Extract the [x, y] coordinate from the center of the cell holding the provided text.  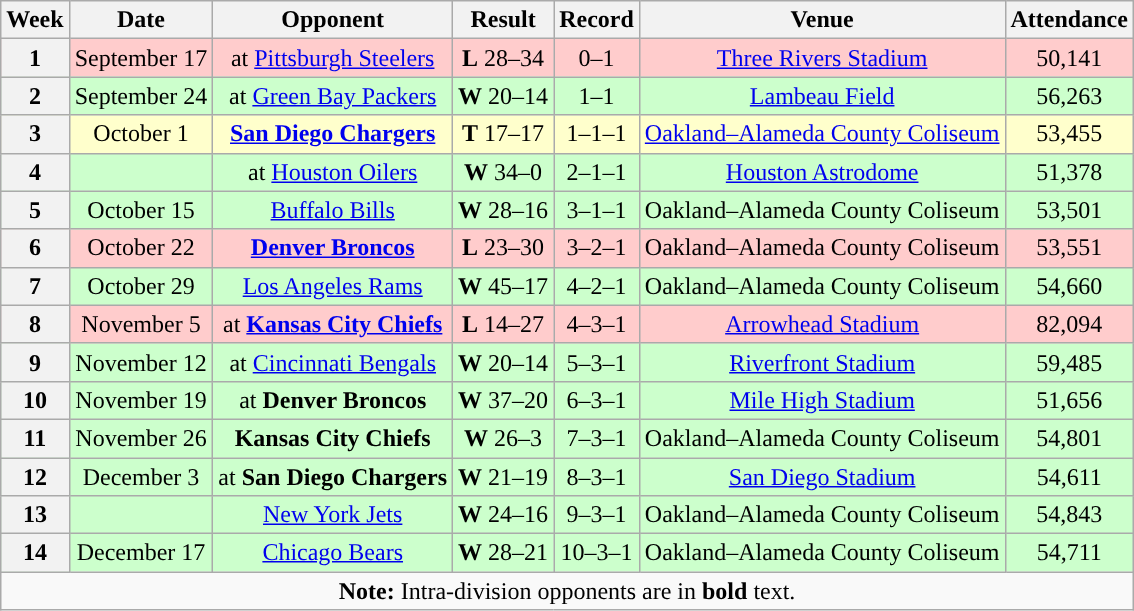
Chicago Bears [333, 553]
W 28–21 [504, 553]
54,801 [1069, 438]
at Denver Broncos [333, 400]
L 23–30 [504, 248]
October 22 [141, 248]
Buffalo Bills [333, 210]
at Houston Oilers [333, 172]
54,660 [1069, 286]
Mile High Stadium [822, 400]
September 24 [141, 96]
Riverfront Stadium [822, 362]
6 [35, 248]
Venue [822, 20]
Kansas City Chiefs [333, 438]
2 [35, 96]
2–1–1 [597, 172]
50,141 [1069, 58]
L 28–34 [504, 58]
8–3–1 [597, 477]
4–3–1 [597, 324]
October 15 [141, 210]
at Kansas City Chiefs [333, 324]
Lambeau Field [822, 96]
6–3–1 [597, 400]
Arrowhead Stadium [822, 324]
Opponent [333, 20]
W 28–16 [504, 210]
T 17–17 [504, 134]
9 [35, 362]
1–1–1 [597, 134]
Three Rivers Stadium [822, 58]
W 24–16 [504, 515]
October 1 [141, 134]
San Diego Stadium [822, 477]
9–3–1 [597, 515]
Record [597, 20]
New York Jets [333, 515]
December 3 [141, 477]
0–1 [597, 58]
53,455 [1069, 134]
at Cincinnati Bengals [333, 362]
W 37–20 [504, 400]
54,843 [1069, 515]
3 [35, 134]
54,711 [1069, 553]
5–3–1 [597, 362]
3–2–1 [597, 248]
L 14–27 [504, 324]
Week [35, 20]
54,611 [1069, 477]
59,485 [1069, 362]
53,501 [1069, 210]
1 [35, 58]
56,263 [1069, 96]
53,551 [1069, 248]
October 29 [141, 286]
4 [35, 172]
Attendance [1069, 20]
12 [35, 477]
W 21–19 [504, 477]
September 17 [141, 58]
10–3–1 [597, 553]
1–1 [597, 96]
November 12 [141, 362]
4–2–1 [597, 286]
5 [35, 210]
at San Diego Chargers [333, 477]
51,378 [1069, 172]
November 19 [141, 400]
Los Angeles Rams [333, 286]
Denver Broncos [333, 248]
14 [35, 553]
W 26–3 [504, 438]
82,094 [1069, 324]
at Green Bay Packers [333, 96]
December 17 [141, 553]
November 26 [141, 438]
7–3–1 [597, 438]
8 [35, 324]
San Diego Chargers [333, 134]
November 5 [141, 324]
W 34–0 [504, 172]
3–1–1 [597, 210]
13 [35, 515]
Result [504, 20]
11 [35, 438]
51,656 [1069, 400]
Note: Intra-division opponents are in bold text. [568, 591]
7 [35, 286]
W 45–17 [504, 286]
10 [35, 400]
Date [141, 20]
Houston Astrodome [822, 172]
at Pittsburgh Steelers [333, 58]
